Detect which cell encompasses the target text, then output its (x, y) center coordinate. 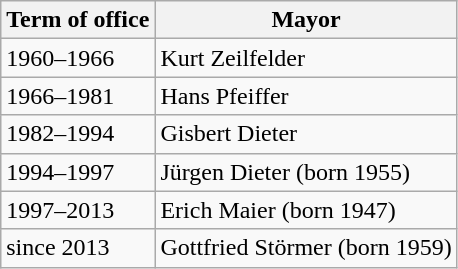
1966–1981 (78, 96)
since 2013 (78, 248)
1960–1966 (78, 58)
1994–1997 (78, 172)
Kurt Zeilfelder (306, 58)
1997–2013 (78, 210)
Hans Pfeiffer (306, 96)
Mayor (306, 20)
Term of office (78, 20)
Gisbert Dieter (306, 134)
Gottfried Störmer (born 1959) (306, 248)
Erich Maier (born 1947) (306, 210)
1982–1994 (78, 134)
Jürgen Dieter (born 1955) (306, 172)
